Search for the cell housing the specified text and yield its [X, Y] center coordinate. 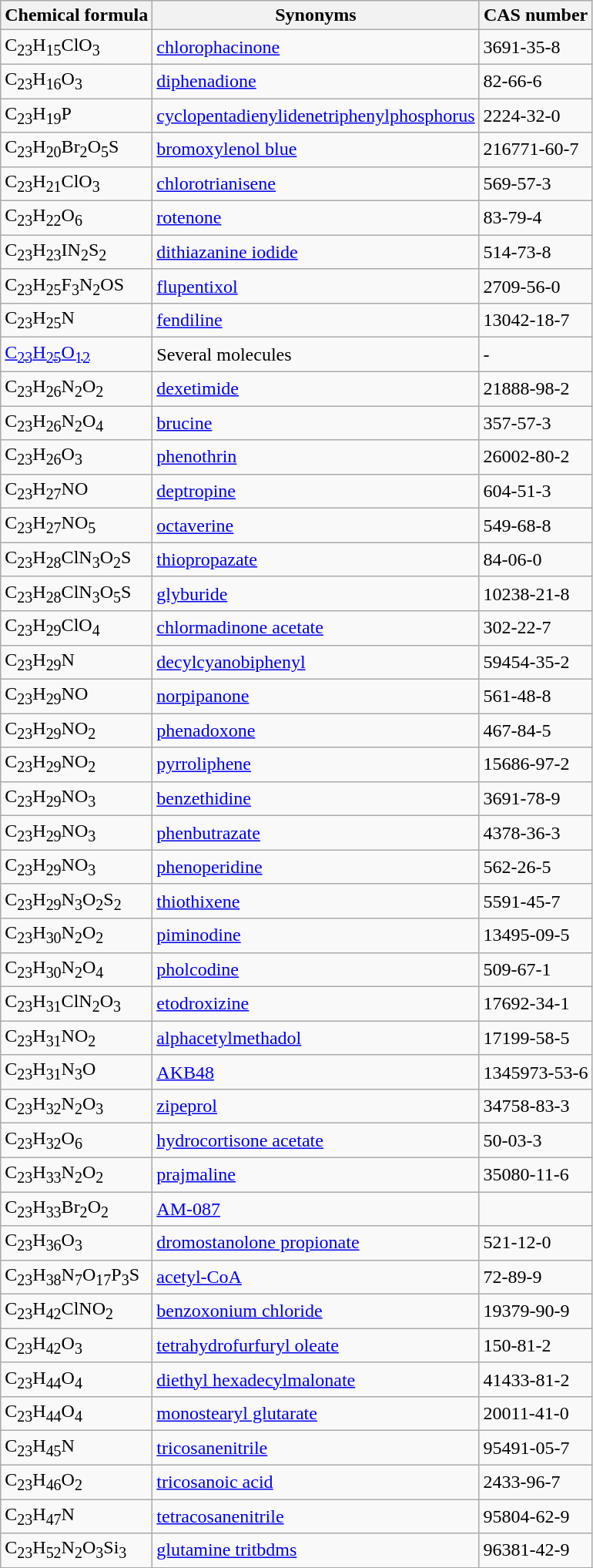
C23H16O3 [77, 81]
15686-97-2 [536, 764]
83-79-4 [536, 218]
C23H26O3 [77, 457]
514-73-8 [536, 252]
diethyl hexadecylmalonate [316, 1379]
2224-32-0 [536, 116]
13495-09-5 [536, 935]
flupentixol [316, 286]
2709-56-0 [536, 286]
glyburide [316, 593]
95804-62-9 [536, 1516]
prajmaline [316, 1174]
C23H46O2 [77, 1482]
Chemical formula [77, 15]
chlorotrianisene [316, 183]
34758-83-3 [536, 1106]
chlorophacinone [316, 47]
etodroxizine [316, 1003]
84-06-0 [536, 559]
26002-80-2 [536, 457]
C23H25F3N2OS [77, 286]
C23H25O12 [77, 354]
C23H28ClN3O2S [77, 559]
5591-45-7 [536, 901]
C23H31ClN2O3 [77, 1003]
C23H47N [77, 1516]
C23H36O3 [77, 1243]
20011-41-0 [536, 1414]
bromoxylenol blue [316, 149]
diphenadione [316, 81]
octaverine [316, 525]
302-22-7 [536, 628]
brucine [316, 423]
pyrroliphene [316, 764]
216771-60-7 [536, 149]
C23H38N7O17P3S [77, 1277]
C23H52N2O3Si3 [77, 1550]
thiothixene [316, 901]
C23H30N2O2 [77, 935]
fendiline [316, 321]
41433-81-2 [536, 1379]
562-26-5 [536, 867]
phenothrin [316, 457]
Synonyms [316, 15]
561-48-8 [536, 696]
C23H29ClO4 [77, 628]
phenoperidine [316, 867]
21888-98-2 [536, 388]
C23H29NO [77, 696]
hydrocortisone acetate [316, 1140]
C23H33N2O2 [77, 1174]
C23H45N [77, 1448]
95491-05-7 [536, 1448]
C23H42O3 [77, 1345]
thiopropazate [316, 559]
10238-21-8 [536, 593]
C23H22O6 [77, 218]
phenadoxone [316, 730]
C23H28ClN3O5S [77, 593]
96381-42-9 [536, 1550]
50-03-3 [536, 1140]
glutamine tritbdms [316, 1550]
509-67-1 [536, 969]
604-51-3 [536, 491]
alphacetylmethadol [316, 1038]
82-66-6 [536, 81]
tricosanoic acid [316, 1482]
dithiazanine iodide [316, 252]
C23H25N [77, 321]
dexetimide [316, 388]
C23H27NO [77, 491]
- [536, 354]
C23H15ClO3 [77, 47]
norpipanone [316, 696]
C23H26N2O4 [77, 423]
phenbutrazate [316, 833]
467-84-5 [536, 730]
CAS number [536, 15]
C23H30N2O4 [77, 969]
C23H27NO5 [77, 525]
72-89-9 [536, 1277]
4378-36-3 [536, 833]
pholcodine [316, 969]
C23H32N2O3 [77, 1106]
deptropine [316, 491]
rotenone [316, 218]
C23H31N3O [77, 1072]
AKB48 [316, 1072]
C23H20Br2O5S [77, 149]
dromostanolone propionate [316, 1243]
zipeprol [316, 1106]
benzethidine [316, 798]
tetracosanenitrile [316, 1516]
C23H29N3O2S2 [77, 901]
monostearyl glutarate [316, 1414]
3691-35-8 [536, 47]
acetyl-CoA [316, 1277]
549-68-8 [536, 525]
C23H33Br2O2 [77, 1208]
C23H32O6 [77, 1140]
35080-11-6 [536, 1174]
Several molecules [316, 354]
1345973-53-6 [536, 1072]
decylcyanobiphenyl [316, 662]
521-12-0 [536, 1243]
tetrahydrofurfuryl oleate [316, 1345]
17199-58-5 [536, 1038]
benzoxonium chloride [316, 1311]
cyclopentadienylidenetriphenylphosphorus [316, 116]
C23H19P [77, 116]
piminodine [316, 935]
C23H23IN2S2 [77, 252]
2433-96-7 [536, 1482]
C23H42ClNO2 [77, 1311]
357-57-3 [536, 423]
569-57-3 [536, 183]
3691-78-9 [536, 798]
17692-34-1 [536, 1003]
150-81-2 [536, 1345]
tricosanenitrile [316, 1448]
19379-90-9 [536, 1311]
AM-087 [316, 1208]
C23H29N [77, 662]
C23H31NO2 [77, 1038]
C23H26N2O2 [77, 388]
chlormadinone acetate [316, 628]
59454-35-2 [536, 662]
13042-18-7 [536, 321]
C23H21ClO3 [77, 183]
